Identify which cell holds the provided text, then report its (x, y) central coordinate. 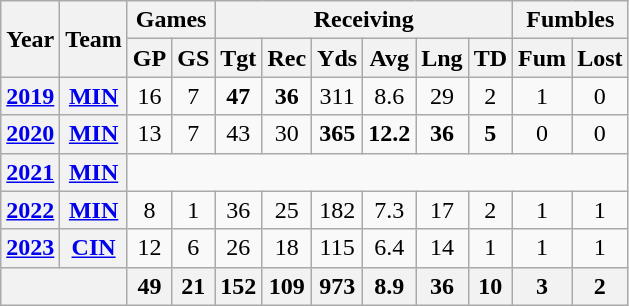
13 (149, 134)
GS (194, 58)
26 (238, 248)
973 (338, 286)
Games (170, 20)
49 (149, 286)
3 (542, 286)
2022 (30, 210)
2023 (30, 248)
Year (30, 39)
Team (94, 39)
17 (442, 210)
30 (287, 134)
6.4 (390, 248)
Receiving (364, 20)
TD (490, 58)
6 (194, 248)
2021 (30, 172)
115 (338, 248)
2019 (30, 96)
Yds (338, 58)
21 (194, 286)
365 (338, 134)
8.6 (390, 96)
12 (149, 248)
10 (490, 286)
Rec (287, 58)
18 (287, 248)
Lost (600, 58)
182 (338, 210)
14 (442, 248)
16 (149, 96)
12.2 (390, 134)
29 (442, 96)
Tgt (238, 58)
8.9 (390, 286)
8 (149, 210)
2020 (30, 134)
109 (287, 286)
43 (238, 134)
Fumbles (570, 20)
5 (490, 134)
Fum (542, 58)
Avg (390, 58)
CIN (94, 248)
Lng (442, 58)
GP (149, 58)
47 (238, 96)
152 (238, 286)
25 (287, 210)
7.3 (390, 210)
311 (338, 96)
